Extract the [X, Y] coordinate from the center of the cell holding the provided text.  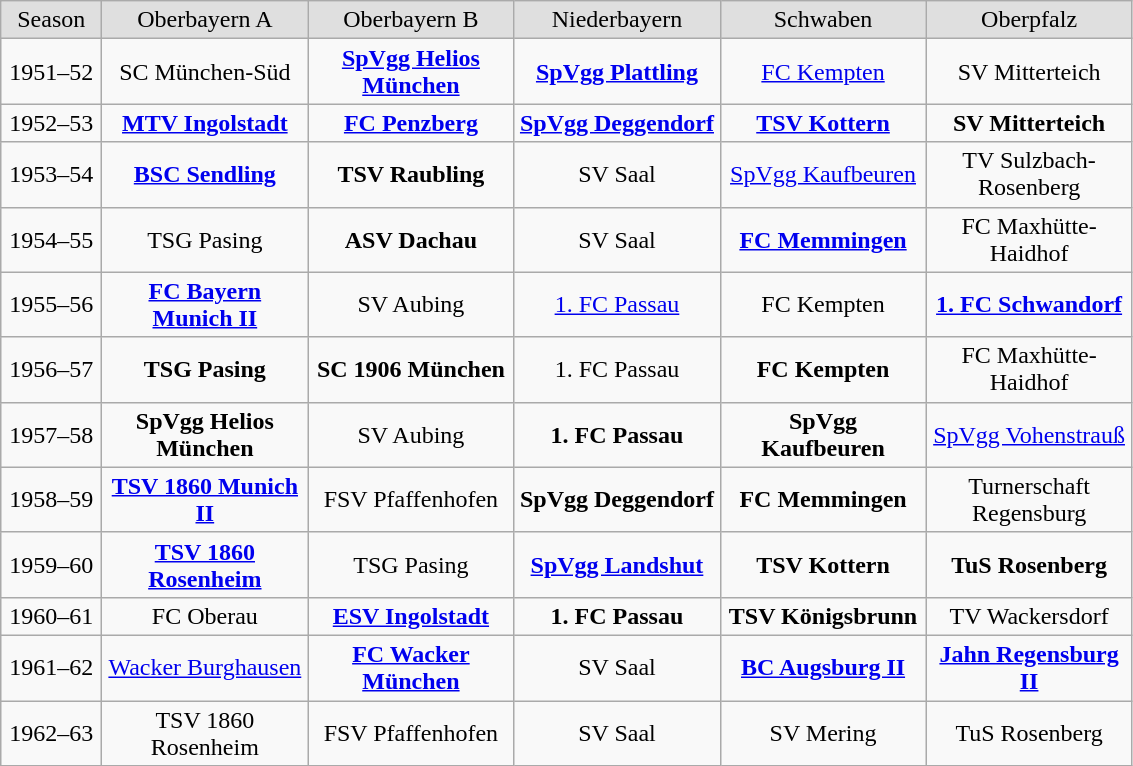
Oberbayern A [205, 20]
1955–56 [52, 304]
1956–57 [52, 370]
SpVgg Plattling [617, 72]
TV Sulzbach-Rosenberg [1029, 174]
BC Augsburg II [823, 668]
1960–61 [52, 616]
Wacker Burghausen [205, 668]
1957–58 [52, 434]
Jahn Regensburg II [1029, 668]
BSC Sendling [205, 174]
1951–52 [52, 72]
1953–54 [52, 174]
TSV Königsbrunn [823, 616]
Season [52, 20]
Oberbayern B [411, 20]
Niederbayern [617, 20]
ASV Dachau [411, 240]
TV Wackersdorf [1029, 616]
Schwaben [823, 20]
FC Bayern Munich II [205, 304]
1958–59 [52, 500]
Oberpfalz [1029, 20]
1954–55 [52, 240]
SC München-Süd [205, 72]
FC Oberau [205, 616]
1962–63 [52, 732]
SC 1906 München [411, 370]
SpVgg Vohenstrauß [1029, 434]
MTV Ingolstadt [205, 123]
1959–60 [52, 564]
TSV Raubling [411, 174]
SpVgg Landshut [617, 564]
SV Mering [823, 732]
FC Penzberg [411, 123]
FC Wacker München [411, 668]
1961–62 [52, 668]
1952–53 [52, 123]
TSV 1860 Munich II [205, 500]
Turnerschaft Regensburg [1029, 500]
1. FC Schwandorf [1029, 304]
ESV Ingolstadt [411, 616]
